From the cell containing the given text, extract its center point as (x, y) coordinate. 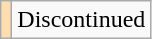
Discontinued (82, 20)
